Return the [X, Y] coordinate for the center point of the cell that contains the specified text.  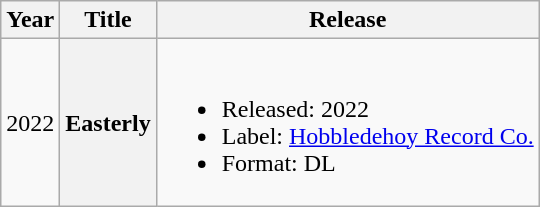
Title [108, 20]
Released: 2022Label: Hobbledehoy Record Co.Format: DL [348, 122]
2022 [30, 122]
Easterly [108, 122]
Year [30, 20]
Release [348, 20]
